For the text-containing cell, return its midpoint in (x, y) coordinate format. 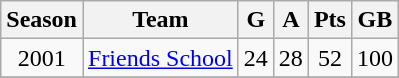
GB (374, 20)
28 (290, 58)
Season (42, 20)
2001 (42, 58)
A (290, 20)
100 (374, 58)
24 (256, 58)
Pts (330, 20)
G (256, 20)
Team (160, 20)
52 (330, 58)
Friends School (160, 58)
